Extract the (x, y) coordinate from the center of the cell holding the provided text.  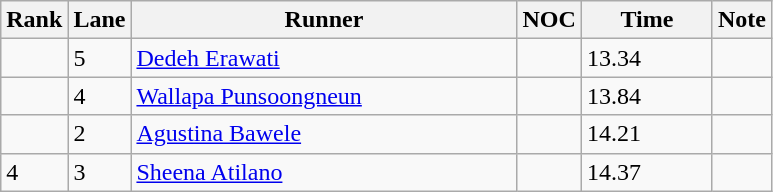
13.34 (646, 58)
Lane (100, 20)
Note (742, 20)
Dedeh Erawati (324, 58)
3 (100, 172)
13.84 (646, 96)
2 (100, 134)
5 (100, 58)
Time (646, 20)
14.21 (646, 134)
Rank (34, 20)
14.37 (646, 172)
NOC (549, 20)
Runner (324, 20)
Agustina Bawele (324, 134)
Wallapa Punsoongneun (324, 96)
Sheena Atilano (324, 172)
